Output the [x, y] coordinate of the center of the cell containing the given text.  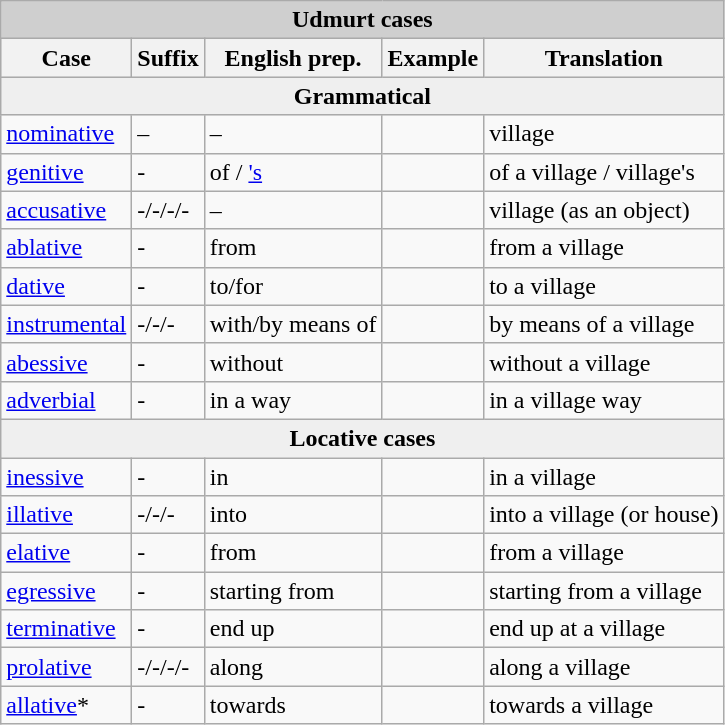
Locative cases [362, 438]
Udmurt cases [362, 20]
village [604, 134]
in [293, 477]
Grammatical [362, 96]
genitive [66, 172]
into [293, 515]
of / 's [293, 172]
Example [433, 58]
starting from [293, 591]
dative [66, 286]
in a way [293, 400]
ablative [66, 248]
with/by means of [293, 324]
illative [66, 515]
allative* [66, 705]
along a village [604, 667]
towards a village [604, 705]
adverbial [66, 400]
in a village way [604, 400]
towards [293, 705]
to/for [293, 286]
to a village [604, 286]
starting from a village [604, 591]
of a village / village's [604, 172]
accusative [66, 210]
instrumental [66, 324]
inessive [66, 477]
nominative [66, 134]
in a village [604, 477]
terminative [66, 629]
end up at a village [604, 629]
elative [66, 553]
Case [66, 58]
Suffix [168, 58]
along [293, 667]
English prep. [293, 58]
egressive [66, 591]
end up [293, 629]
abessive [66, 362]
village (as an object) [604, 210]
by means of a village [604, 324]
Translation [604, 58]
without a village [604, 362]
into a village (or house) [604, 515]
without [293, 362]
prolative [66, 667]
